Output the [X, Y] coordinate of the center of the cell containing the given text.  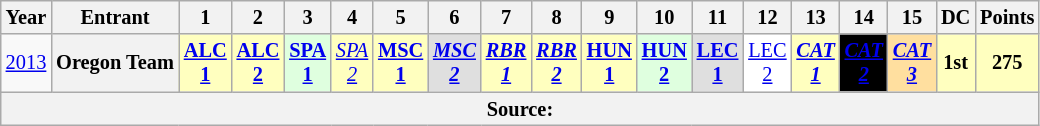
Oregon Team [115, 63]
7 [506, 17]
RBR2 [556, 63]
LEC1 [718, 63]
15 [912, 17]
CAT3 [912, 63]
HUN1 [610, 63]
1st [956, 63]
DC [956, 17]
6 [454, 17]
11 [718, 17]
12 [767, 17]
4 [352, 17]
13 [815, 17]
RBR1 [506, 63]
9 [610, 17]
Entrant [115, 17]
2 [258, 17]
10 [664, 17]
8 [556, 17]
2013 [26, 63]
SPA2 [352, 63]
CAT2 [864, 63]
ALC1 [206, 63]
MSC2 [454, 63]
HUN2 [664, 63]
CAT1 [815, 63]
1 [206, 17]
275 [1007, 63]
3 [308, 17]
LEC2 [767, 63]
Year [26, 17]
14 [864, 17]
MSC1 [400, 63]
SPA1 [308, 63]
5 [400, 17]
Points [1007, 17]
Source: [520, 109]
ALC2 [258, 63]
